From the cell containing the given text, extract its center point as [x, y] coordinate. 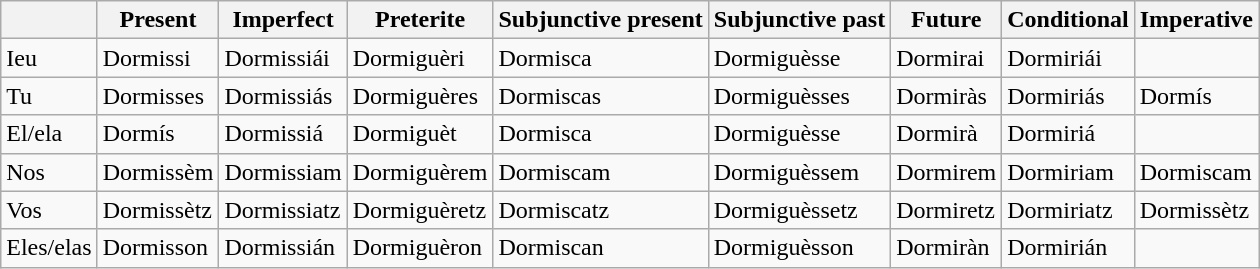
Dormiràs [946, 96]
Future [946, 20]
Dormiriás [1068, 96]
Dormiguères [420, 96]
Subjunctive present [600, 20]
Dormirián [1068, 248]
Dormiguèrem [420, 172]
Dormiguèretz [420, 210]
El/ela [49, 134]
Dormiscas [600, 96]
Dormissiatz [283, 210]
Imperative [1196, 20]
Present [158, 20]
Dormirà [946, 134]
Ieu [49, 58]
Vos [49, 210]
Dormiscatz [600, 210]
Tu [49, 96]
Dormirai [946, 58]
Dormissiái [283, 58]
Dormiguèt [420, 134]
Dormirem [946, 172]
Dormiguèssem [799, 172]
Dormissèm [158, 172]
Dormiscan [600, 248]
Dormiguèron [420, 248]
Dormiguèsson [799, 248]
Dormiguèri [420, 58]
Dormisson [158, 248]
Dormissiá [283, 134]
Dormissi [158, 58]
Dormiguèsses [799, 96]
Dormiriatz [1068, 210]
Preterite [420, 20]
Eles/elas [49, 248]
Dormiretz [946, 210]
Subjunctive past [799, 20]
Dormissiás [283, 96]
Dormissián [283, 248]
Conditional [1068, 20]
Nos [49, 172]
Dormissiam [283, 172]
Dormisses [158, 96]
Dormiguèssetz [799, 210]
Dormiriái [1068, 58]
Imperfect [283, 20]
Dormiriam [1068, 172]
Dormiriá [1068, 134]
Dormiràn [946, 248]
